Output the [x, y] coordinate of the center of the cell containing the given text.  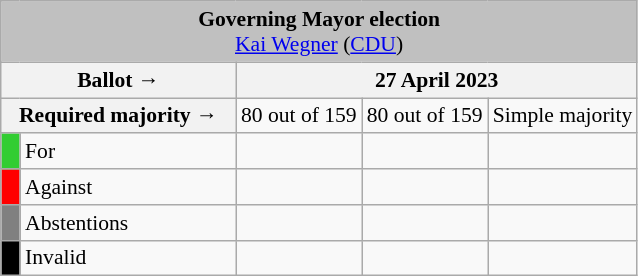
Governing Mayor electionKai Wegner (CDU) [320, 32]
Invalid [128, 258]
Ballot → [118, 80]
Against [128, 187]
Abstentions [128, 223]
27 April 2023 [437, 80]
Required majority → [118, 116]
Simple majority [563, 116]
For [128, 152]
